Find where the given text appears and provide that cell's center as (X, Y) coordinate. 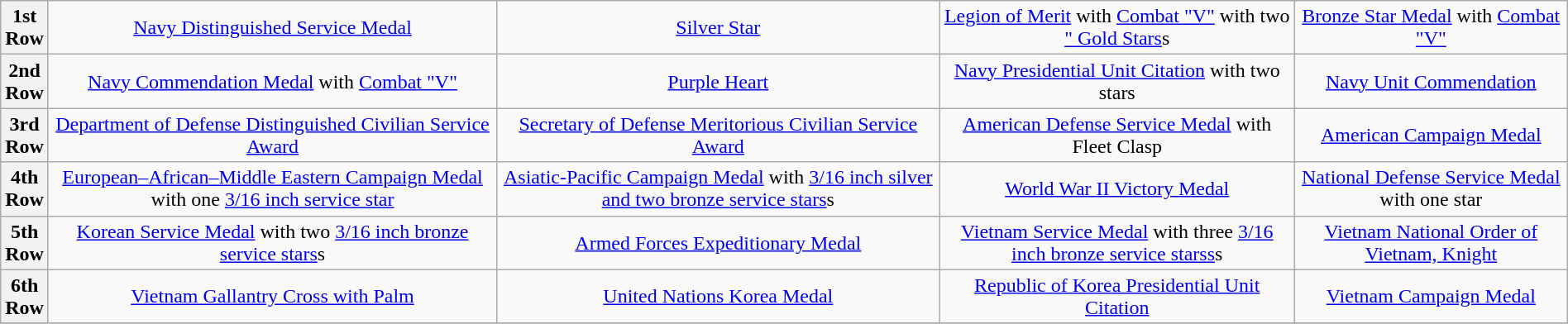
World War II Victory Medal (1116, 188)
Republic of Korea Presidential Unit Citation (1116, 296)
1st Row (25, 28)
4th Row (25, 188)
Korean Service Medal with two 3/16 inch bronze service starss (272, 243)
Navy Commendation Medal with Combat "V" (272, 81)
Navy Distinguished Service Medal (272, 28)
European–African–Middle Eastern Campaign Medal with one 3/16 inch service star (272, 188)
5th Row (25, 243)
Navy Presidential Unit Citation with two stars (1116, 81)
Vietnam Service Medal with three 3/16 inch bronze service starsss (1116, 243)
Vietnam Campaign Medal (1431, 296)
American Campaign Medal (1431, 136)
Vietnam National Order of Vietnam, Knight (1431, 243)
Silver Star (719, 28)
3rd Row (25, 136)
Bronze Star Medal with Combat "V" (1431, 28)
National Defense Service Medal with one star (1431, 188)
Legion of Merit with Combat "V" with two " Gold Starss (1116, 28)
6th Row (25, 296)
American Defense Service Medal with Fleet Clasp (1116, 136)
Armed Forces Expeditionary Medal (719, 243)
United Nations Korea Medal (719, 296)
Department of Defense Distinguished Civilian Service Award (272, 136)
Purple Heart (719, 81)
Navy Unit Commendation (1431, 81)
Secretary of Defense Meritorious Civilian Service Award (719, 136)
2nd Row (25, 81)
Asiatic-Pacific Campaign Medal with 3/16 inch silver and two bronze service starss (719, 188)
Vietnam Gallantry Cross with Palm (272, 296)
